Return (X, Y) of the center of cell containing provided text 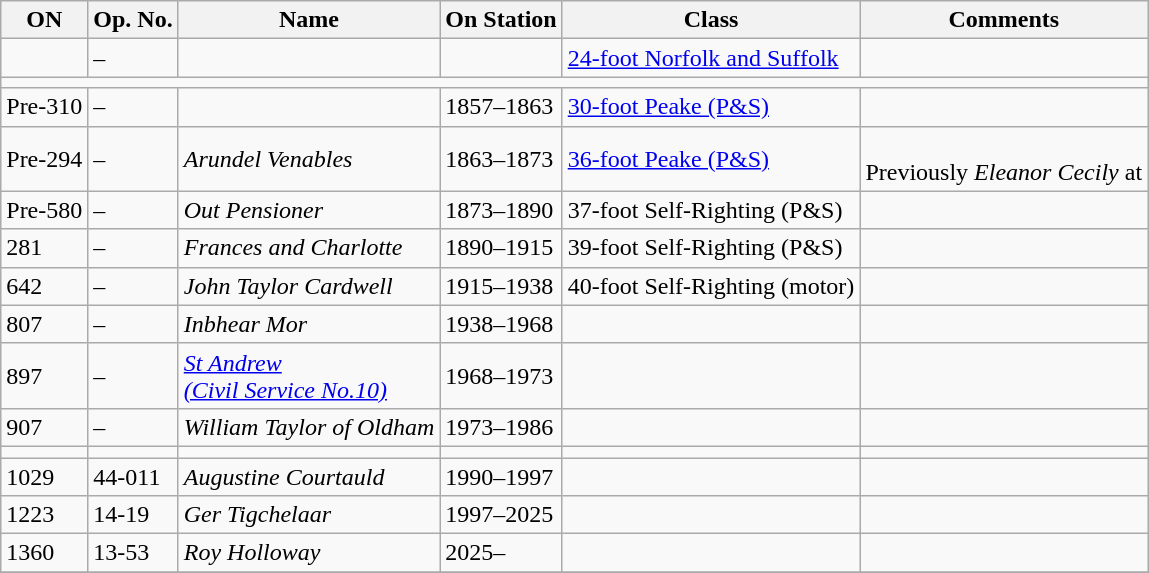
1915–1938 (501, 286)
1857–1863 (501, 107)
Previously Eleanor Cecily at (1004, 158)
36-foot Peake (P&S) (711, 158)
Comments (1004, 20)
37-foot Self-Righting (P&S) (711, 210)
Roy Holloway (309, 553)
1938–1968 (501, 324)
Op. No. (133, 20)
Ger Tigchelaar (309, 515)
1863–1873 (501, 158)
William Taylor of Oldham (309, 427)
St Andrew(Civil Service No.10) (309, 376)
Arundel Venables (309, 158)
Pre-310 (44, 107)
30-foot Peake (P&S) (711, 107)
44-011 (133, 477)
1997–2025 (501, 515)
Out Pensioner (309, 210)
Name (309, 20)
Augustine Courtauld (309, 477)
On Station (501, 20)
2025– (501, 553)
ON (44, 20)
39-foot Self-Righting (P&S) (711, 248)
1029 (44, 477)
907 (44, 427)
Inbhear Mor (309, 324)
642 (44, 286)
281 (44, 248)
Frances and Charlotte (309, 248)
1873–1890 (501, 210)
24-foot Norfolk and Suffolk (711, 58)
807 (44, 324)
1360 (44, 553)
Pre-294 (44, 158)
14-19 (133, 515)
1223 (44, 515)
Class (711, 20)
1990–1997 (501, 477)
1973–1986 (501, 427)
897 (44, 376)
Pre-580 (44, 210)
1890–1915 (501, 248)
13-53 (133, 553)
1968–1973 (501, 376)
40-foot Self-Righting (motor) (711, 286)
John Taylor Cardwell (309, 286)
